Find where the given text appears and provide that cell's center as (X, Y) coordinate. 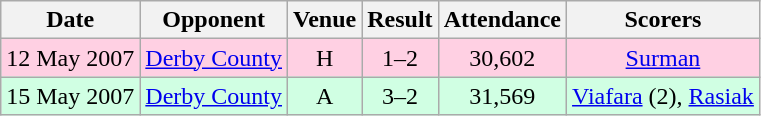
Date (70, 20)
Surman (664, 58)
Venue (325, 20)
31,569 (502, 96)
Viafara (2), Rasiak (664, 96)
30,602 (502, 58)
Opponent (214, 20)
A (325, 96)
1–2 (400, 58)
3–2 (400, 96)
Scorers (664, 20)
Result (400, 20)
Attendance (502, 20)
H (325, 58)
12 May 2007 (70, 58)
15 May 2007 (70, 96)
